Locate the cell with the specified text and output its (X, Y) center coordinate. 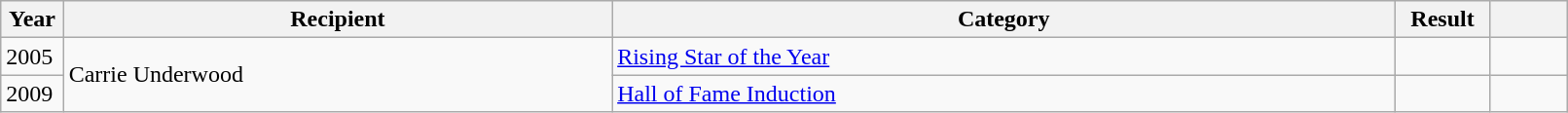
2005 (32, 56)
Category (1004, 19)
Year (32, 19)
Hall of Fame Induction (1004, 94)
Result (1442, 19)
2009 (32, 94)
Recipient (338, 19)
Carrie Underwood (338, 75)
Rising Star of the Year (1004, 56)
